Scan for the cell matching the given text and deliver its [X, Y] coordinate at center. 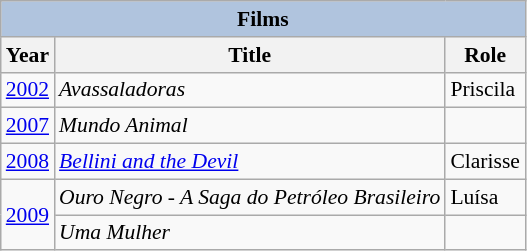
Role [485, 55]
Mundo Animal [250, 126]
Bellini and the Devil [250, 162]
Luísa [485, 197]
Clarisse [485, 162]
Year [28, 55]
Priscila [485, 90]
Title [250, 55]
Ouro Negro - A Saga do Petróleo Brasileiro [250, 197]
Avassaladoras [250, 90]
2008 [28, 162]
Films [263, 19]
2002 [28, 90]
2009 [28, 214]
Uma Mulher [250, 233]
2007 [28, 126]
